Scan for the cell matching the given text and deliver its [x, y] coordinate at center. 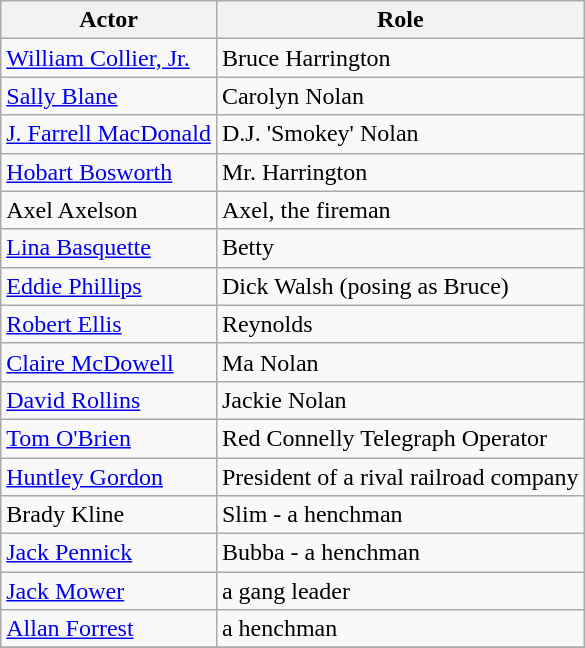
Tom O'Brien [109, 438]
J. Farrell MacDonald [109, 134]
Jack Mower [109, 591]
Mr. Harrington [400, 172]
Actor [109, 20]
Reynolds [400, 324]
Axel Axelson [109, 210]
Red Connelly Telegraph Operator [400, 438]
Axel, the fireman [400, 210]
Slim - a henchman [400, 515]
Bruce Harrington [400, 58]
Claire McDowell [109, 362]
William Collier, Jr. [109, 58]
a henchman [400, 629]
a gang leader [400, 591]
Allan Forrest [109, 629]
Jack Pennick [109, 553]
Brady Kline [109, 515]
Role [400, 20]
David Rollins [109, 400]
Carolyn Nolan [400, 96]
Betty [400, 248]
Sally Blane [109, 96]
Robert Ellis [109, 324]
Hobart Bosworth [109, 172]
Bubba - a henchman [400, 553]
Dick Walsh (posing as Bruce) [400, 286]
President of a rival railroad company [400, 477]
D.J. 'Smokey' Nolan [400, 134]
Huntley Gordon [109, 477]
Eddie Phillips [109, 286]
Lina Basquette [109, 248]
Jackie Nolan [400, 400]
Ma Nolan [400, 362]
